Return (X, Y) of the center of cell containing provided text 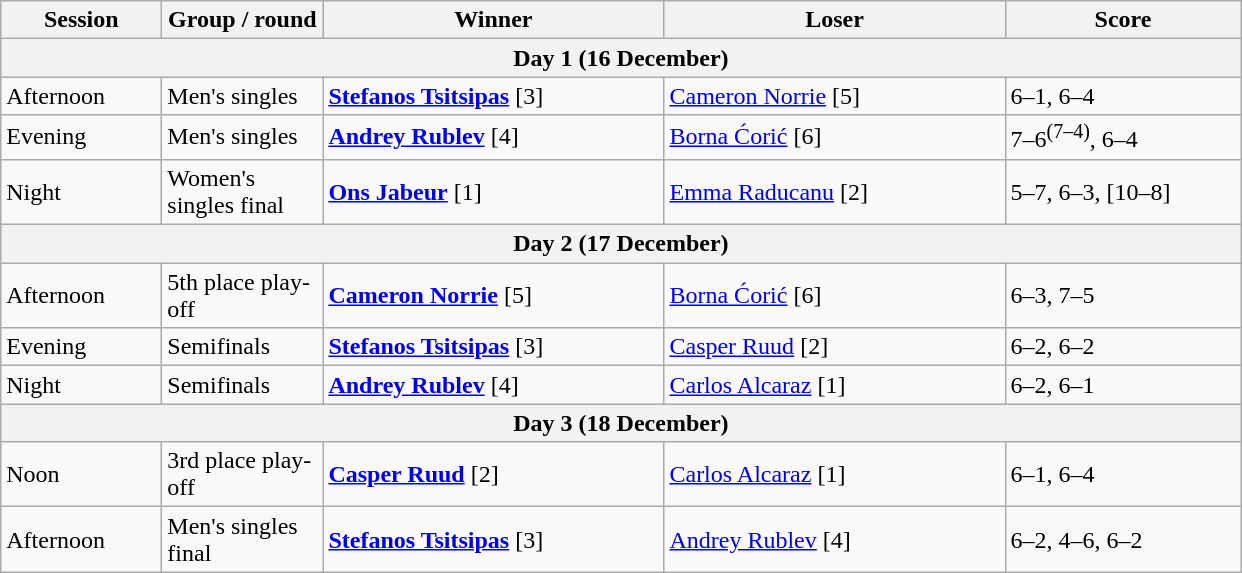
5–7, 6–3, [10–8] (1123, 192)
6–2, 4–6, 6–2 (1123, 540)
5th place play-off (242, 296)
Day 3 (18 December) (621, 423)
Loser (834, 20)
3rd place play-off (242, 474)
Group / round (242, 20)
Winner (494, 20)
6–3, 7–5 (1123, 296)
6–2, 6–1 (1123, 385)
7–6(7–4), 6–4 (1123, 138)
Women's singles final (242, 192)
6–2, 6–2 (1123, 347)
Noon (82, 474)
Day 2 (17 December) (621, 244)
Score (1123, 20)
Men's singles final (242, 540)
Ons Jabeur [1] (494, 192)
Session (82, 20)
Emma Raducanu [2] (834, 192)
Day 1 (16 December) (621, 58)
